Capture the cell that displays the provided text and extract its [x, y] central coordinate. 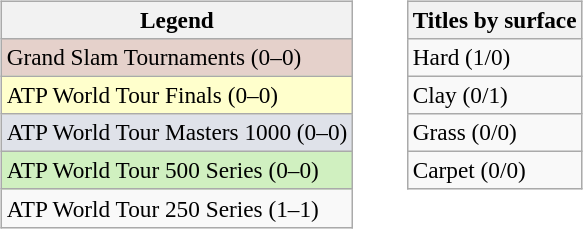
ATP World Tour Finals (0–0) [176, 95]
Titles by surface [494, 20]
Carpet (0/0) [494, 171]
Hard (1/0) [494, 57]
Grass (0/0) [494, 133]
ATP World Tour 250 Series (1–1) [176, 208]
ATP World Tour 500 Series (0–0) [176, 171]
ATP World Tour Masters 1000 (0–0) [176, 133]
Grand Slam Tournaments (0–0) [176, 57]
Clay (0/1) [494, 95]
Legend [176, 20]
